Provide the [x, y] coordinate of the cell's center where the given text is located.  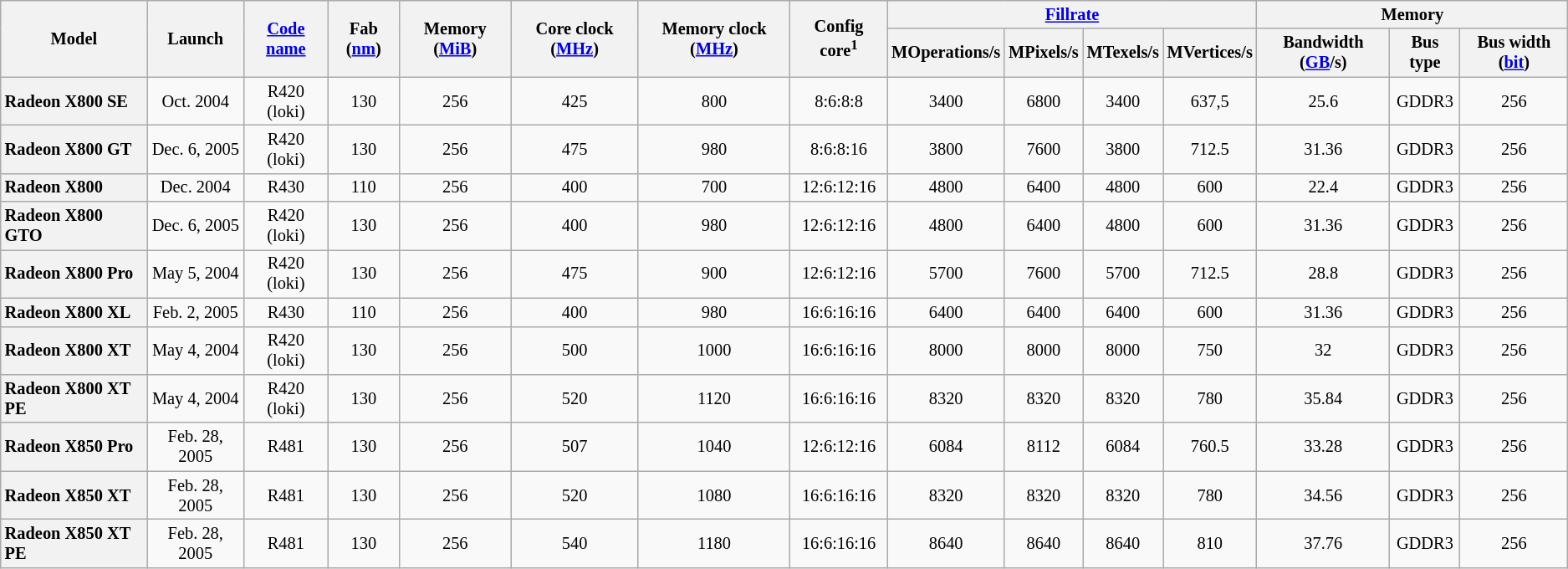
1080 [714, 495]
May 5, 2004 [196, 274]
540 [575, 543]
Bus type [1425, 53]
Bus width (bit) [1514, 53]
Radeon X800 SE [74, 101]
Launch [196, 38]
Radeon X800 XT [74, 351]
MOperations/s [946, 53]
750 [1210, 351]
425 [575, 101]
700 [714, 187]
500 [575, 351]
810 [1210, 543]
32 [1323, 351]
637,5 [1210, 101]
Core clock (MHz) [575, 38]
MPixels/s [1044, 53]
760.5 [1210, 447]
Bandwidth (GB/s) [1323, 53]
25.6 [1323, 101]
1000 [714, 351]
900 [714, 274]
1180 [714, 543]
Radeon X800 XT PE [74, 398]
8112 [1044, 447]
MTexels/s [1123, 53]
1040 [714, 447]
Memory (MiB) [455, 38]
Config core1 [839, 38]
34.56 [1323, 495]
Radeon X800 Pro [74, 274]
Fillrate [1072, 14]
35.84 [1323, 398]
Oct. 2004 [196, 101]
37.76 [1323, 543]
Radeon X800 GT [74, 149]
Model [74, 38]
800 [714, 101]
Memory [1412, 14]
Radeon X850 XT [74, 495]
Dec. 2004 [196, 187]
Radeon X800 [74, 187]
Code name [286, 38]
Radeon X850 XT PE [74, 543]
8:6:8:8 [839, 101]
Radeon X800 XL [74, 312]
Memory clock (MHz) [714, 38]
28.8 [1323, 274]
6800 [1044, 101]
Radeon X800 GTO [74, 226]
Fab (nm) [363, 38]
507 [575, 447]
1120 [714, 398]
Feb. 2, 2005 [196, 312]
33.28 [1323, 447]
Radeon X850 Pro [74, 447]
MVertices/s [1210, 53]
22.4 [1323, 187]
8:6:8:16 [839, 149]
